For the text-containing cell, return its midpoint in (x, y) coordinate format. 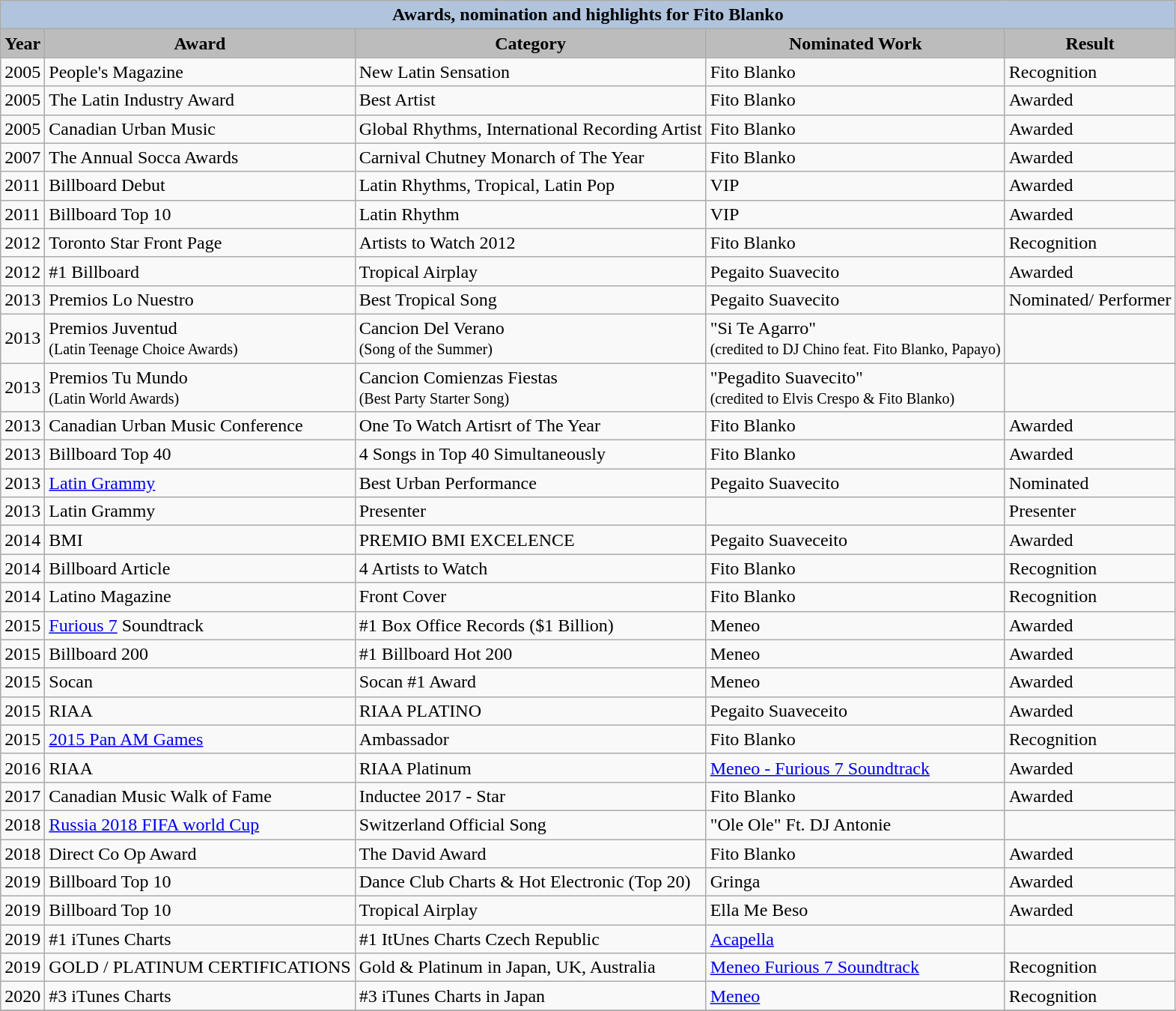
Furious 7 Soundtrack (200, 625)
Dance Club Charts & Hot Electronic (Top 20) (530, 882)
RIAA PLATINO (530, 711)
#1 Billboard (200, 271)
2007 (22, 157)
Russia 2018 FIFA world Cup (200, 825)
2020 (22, 996)
Nominated Work (855, 43)
Award (200, 43)
Best Urban Performance (530, 483)
"Si Te Agarro"(credited to DJ Chino feat. Fito Blanko, Papayo) (855, 338)
Result (1090, 43)
Canadian Urban Music Conference (200, 426)
Meneo Furious 7 Soundtrack (855, 968)
Billboard 200 (200, 654)
Socan #1 Award (530, 682)
#1 iTunes Charts (200, 939)
Billboard Top 40 (200, 455)
Nominated/ Performer (1090, 300)
The David Award (530, 853)
#3 iTunes Charts (200, 996)
BMI (200, 540)
Latino Magazine (200, 597)
#3 iTunes Charts in Japan (530, 996)
Premios Lo Nuestro (200, 300)
Toronto Star Front Page (200, 243)
Premios Tu Mundo (Latin World Awards) (200, 386)
Awards, nomination and highlights for Fito Blanko (588, 15)
Category (530, 43)
Ella Me Beso (855, 911)
Socan (200, 682)
Global Rhythms, International Recording Artist (530, 129)
GOLD / PLATINUM CERTIFICATIONS (200, 968)
The Latin Industry Award (200, 100)
Carnival Chutney Monarch of The Year (530, 157)
Nominated (1090, 483)
4 Artists to Watch (530, 568)
Switzerland Official Song (530, 825)
The Annual Socca Awards (200, 157)
#1 ItUnes Charts Czech Republic (530, 939)
Ambassador (530, 739)
Best Tropical Song (530, 300)
#1 Box Office Records ($1 Billion) (530, 625)
Best Artist (530, 100)
2015 Pan AM Games (200, 739)
"Pegadito Suavecito"(credited to Elvis Crespo & Fito Blanko) (855, 386)
Direct Co Op Award (200, 853)
Canadian Music Walk of Fame (200, 796)
People's Magazine (200, 72)
Canadian Urban Music (200, 129)
Cancion Comienzas Fiestas (Best Party Starter Song) (530, 386)
Latin Rhythms, Tropical, Latin Pop (530, 186)
Gold & Platinum in Japan, UK, Australia (530, 968)
#1 Billboard Hot 200 (530, 654)
Premios Juventud (Latin Teenage Choice Awards) (200, 338)
2016 (22, 768)
Latin Rhythm (530, 214)
4 Songs in Top 40 Simultaneously (530, 455)
Billboard Debut (200, 186)
Gringa (855, 882)
RIAA Platinum (530, 768)
New Latin Sensation (530, 72)
Acapella (855, 939)
Meneo - Furious 7 Soundtrack (855, 768)
2017 (22, 796)
One To Watch Artisrt of The Year (530, 426)
Year (22, 43)
Inductee 2017 - Star (530, 796)
PREMIO BMI EXCELENCE (530, 540)
"Ole Ole" Ft. DJ Antonie (855, 825)
Artists to Watch 2012 (530, 243)
Cancion Del Verano (Song of the Summer) (530, 338)
Front Cover (530, 597)
Billboard Article (200, 568)
